Locate the cell with the specified text and output its (x, y) center coordinate. 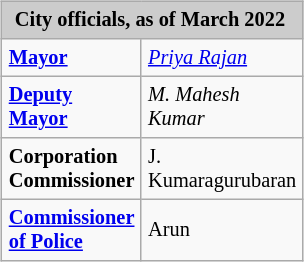
Arun (222, 230)
Priya Rajan (222, 57)
City officials, as of March 2022 (152, 20)
J. Kumaragurubaran (222, 168)
Deputy Mayor (72, 107)
Corporation Commissioner (72, 168)
Commissioner of Police (72, 230)
M. Mahesh Kumar (222, 107)
Mayor (72, 57)
